Find where the given text appears and provide that cell's center as (X, Y) coordinate. 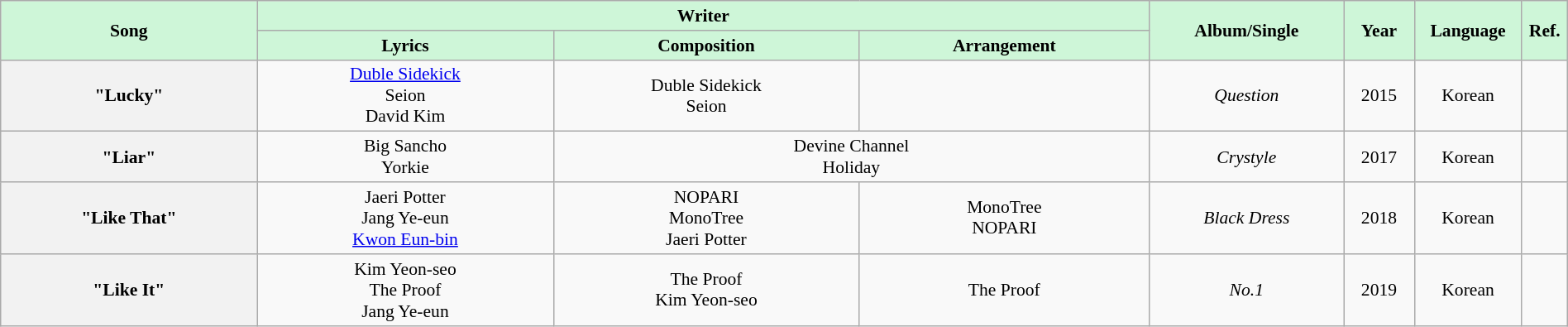
Jaeri Potter Jang Ye-eun Kwon Eun-bin (405, 219)
Lyrics (405, 45)
Duble Sidekick Seion David Kim (405, 96)
Crystyle (1247, 157)
2018 (1379, 219)
Devine Channel Holiday (852, 157)
MonoTree NOPARI (1004, 219)
"Lucky" (129, 96)
Language (1468, 30)
No.1 (1247, 290)
"Like That" (129, 219)
"Like It" (129, 290)
Black Dress (1247, 219)
2015 (1379, 96)
Duble Sidekick Seion (706, 96)
Question (1247, 96)
Writer (703, 16)
2017 (1379, 157)
Kim Yeon-seo The Proof Jang Ye-eun (405, 290)
2019 (1379, 290)
Album/Single (1247, 30)
NOPARI MonoTree Jaeri Potter (706, 219)
Big Sancho Yorkie (405, 157)
Composition (706, 45)
Song (129, 30)
Year (1379, 30)
Ref. (1545, 30)
Arrangement (1004, 45)
The Proof (1004, 290)
"Liar" (129, 157)
The Proof Kim Yeon-seo (706, 290)
